Extract the (X, Y) coordinate from the center of the cell holding the provided text.  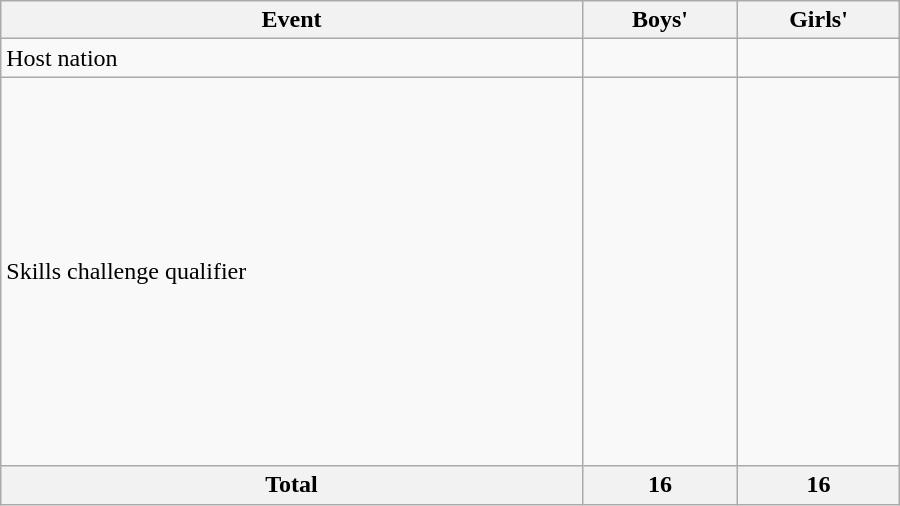
Girls' (819, 20)
Host nation (292, 58)
Event (292, 20)
Skills challenge qualifier (292, 272)
Boys' (660, 20)
Total (292, 485)
